For the text-containing cell, return its midpoint in (X, Y) coordinate format. 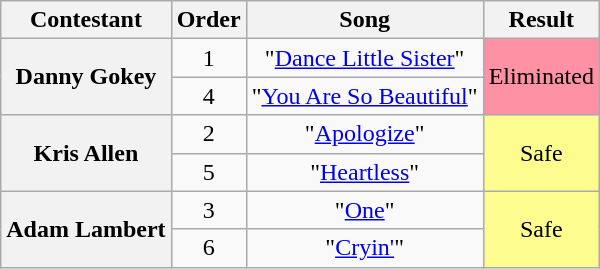
Adam Lambert (86, 229)
"Cryin'" (364, 248)
"One" (364, 210)
3 (208, 210)
6 (208, 248)
Danny Gokey (86, 77)
Song (364, 20)
2 (208, 134)
Contestant (86, 20)
"Dance Little Sister" (364, 58)
4 (208, 96)
Kris Allen (86, 153)
Eliminated (541, 77)
1 (208, 58)
"Heartless" (364, 172)
5 (208, 172)
"Apologize" (364, 134)
Result (541, 20)
Order (208, 20)
"You Are So Beautiful" (364, 96)
